Capture the cell that displays the provided text and extract its [X, Y] central coordinate. 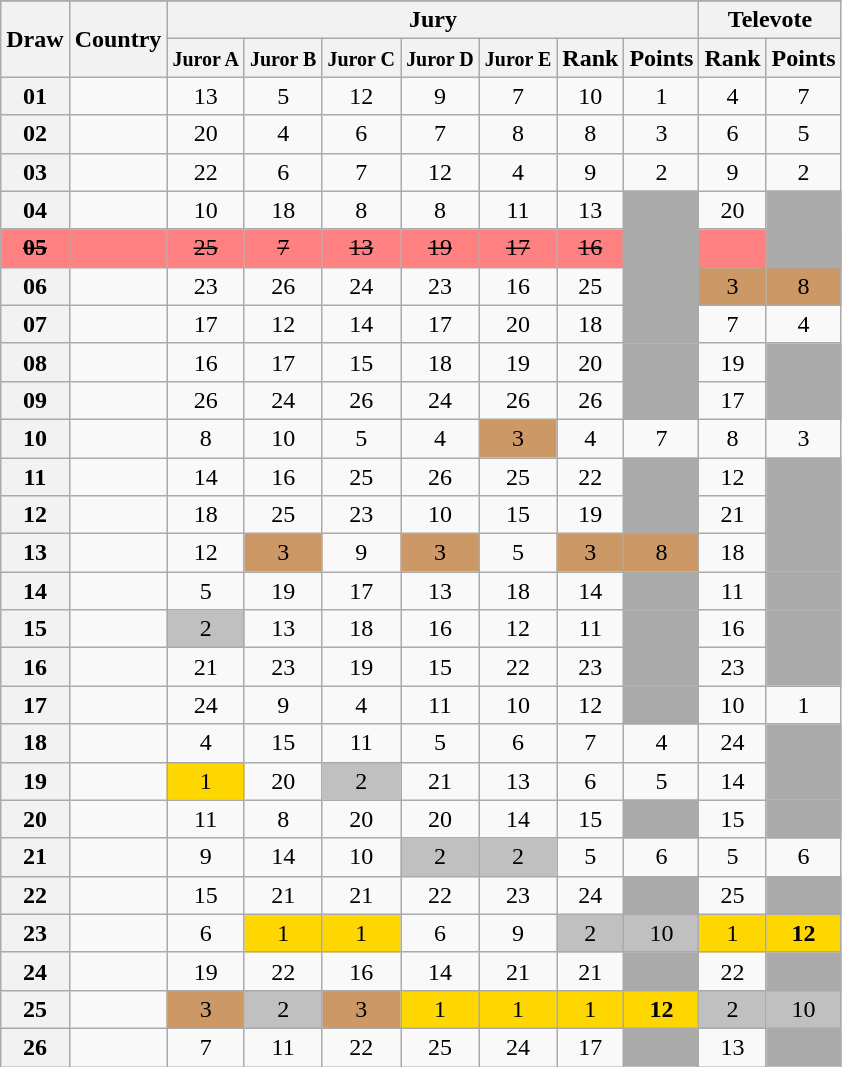
02 [35, 134]
Jury [433, 20]
Juror C [362, 58]
09 [35, 400]
04 [35, 210]
Juror A [206, 58]
06 [35, 286]
Televote [770, 20]
08 [35, 362]
07 [35, 324]
Juror E [518, 58]
Country [118, 39]
Juror B [283, 58]
03 [35, 172]
05 [35, 248]
Draw [35, 39]
01 [35, 96]
Juror D [440, 58]
